Return the [x, y] coordinate for the center point of the cell that contains the specified text.  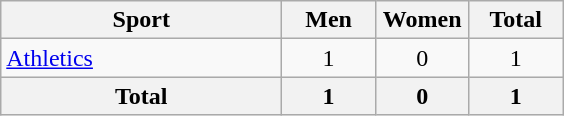
Women [422, 20]
Athletics [142, 58]
Men [329, 20]
Sport [142, 20]
